Extract the [X, Y] coordinate from the center of the cell holding the provided text.  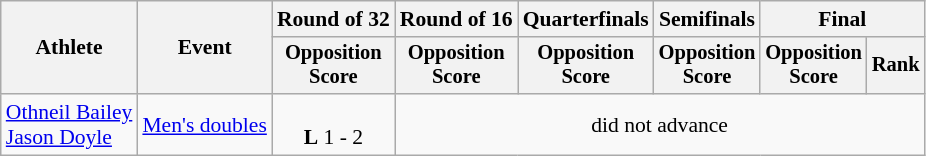
Men's doubles [204, 124]
Event [204, 48]
Final [842, 19]
Semifinals [708, 19]
Round of 32 [334, 19]
Othneil Bailey Jason Doyle [70, 124]
did not advance [660, 124]
L 1 - 2 [334, 124]
Quarterfinals [586, 19]
Athlete [70, 48]
Rank [896, 66]
Round of 16 [456, 19]
